Pinpoint the cell where the given text exists, returning its (X, Y) midpoint coordinate. 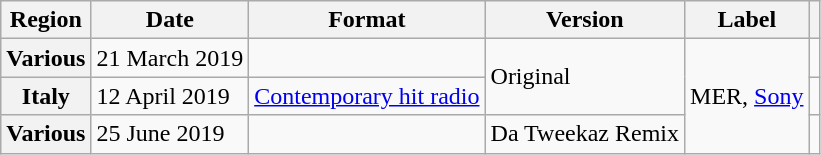
Region (46, 20)
Da Tweekaz Remix (585, 134)
Italy (46, 96)
Original (585, 77)
Version (585, 20)
Label (747, 20)
MER, Sony (747, 96)
Date (170, 20)
25 June 2019 (170, 134)
Contemporary hit radio (367, 96)
Format (367, 20)
12 April 2019 (170, 96)
21 March 2019 (170, 58)
